Search for the cell housing the specified text and yield its (x, y) center coordinate. 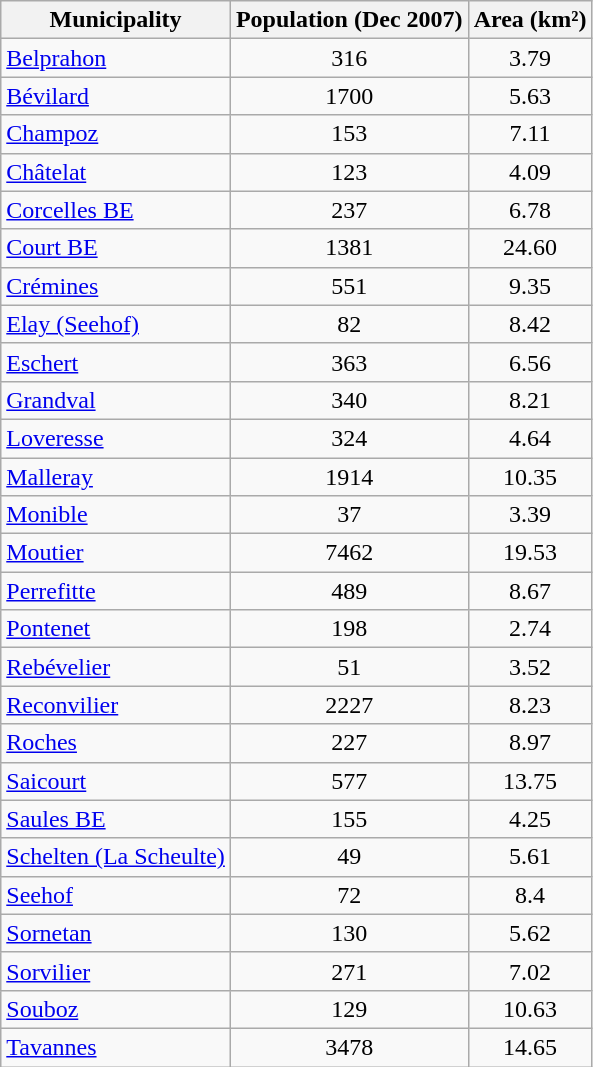
3.79 (530, 58)
6.78 (530, 210)
13.75 (530, 781)
82 (349, 324)
51 (349, 667)
19.53 (530, 553)
8.21 (530, 400)
Grandval (116, 400)
8.42 (530, 324)
2.74 (530, 629)
8.4 (530, 895)
5.63 (530, 96)
577 (349, 781)
237 (349, 210)
3.52 (530, 667)
Malleray (116, 477)
7.11 (530, 134)
Rebévelier (116, 667)
4.64 (530, 438)
1381 (349, 248)
49 (349, 857)
489 (349, 591)
4.25 (530, 819)
Court BE (116, 248)
Tavannes (116, 1047)
Champoz (116, 134)
129 (349, 1009)
Belprahon (116, 58)
7462 (349, 553)
9.35 (530, 286)
316 (349, 58)
Reconvilier (116, 705)
Perrefitte (116, 591)
3.39 (530, 515)
153 (349, 134)
2227 (349, 705)
Schelten (La Scheulte) (116, 857)
37 (349, 515)
Pontenet (116, 629)
Saules BE (116, 819)
Bévilard (116, 96)
5.62 (530, 933)
14.65 (530, 1047)
1914 (349, 477)
Eschert (116, 362)
Municipality (116, 20)
Elay (Seehof) (116, 324)
551 (349, 286)
Corcelles BE (116, 210)
Souboz (116, 1009)
72 (349, 895)
Roches (116, 743)
1700 (349, 96)
Sorvilier (116, 971)
Area (km²) (530, 20)
271 (349, 971)
Châtelat (116, 172)
130 (349, 933)
Population (Dec 2007) (349, 20)
Saicourt (116, 781)
Crémines (116, 286)
Sornetan (116, 933)
Moutier (116, 553)
4.09 (530, 172)
155 (349, 819)
Monible (116, 515)
324 (349, 438)
198 (349, 629)
227 (349, 743)
6.56 (530, 362)
8.67 (530, 591)
8.23 (530, 705)
10.35 (530, 477)
7.02 (530, 971)
3478 (349, 1047)
Loveresse (116, 438)
5.61 (530, 857)
24.60 (530, 248)
8.97 (530, 743)
363 (349, 362)
340 (349, 400)
10.63 (530, 1009)
Seehof (116, 895)
123 (349, 172)
